Determine the (X, Y) coordinate at the center of the cell enclosing the given text.  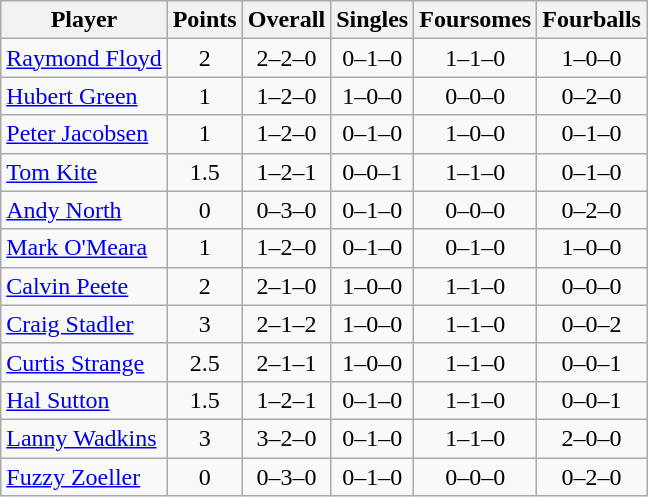
Points (204, 20)
Calvin Peete (84, 286)
Singles (372, 20)
Mark O'Meara (84, 248)
0–0–2 (592, 324)
Craig Stadler (84, 324)
Foursomes (476, 20)
Fourballs (592, 20)
Overall (286, 20)
Fuzzy Zoeller (84, 477)
Hal Sutton (84, 400)
Player (84, 20)
Hubert Green (84, 96)
2–2–0 (286, 58)
Lanny Wadkins (84, 438)
Peter Jacobsen (84, 134)
2–1–2 (286, 324)
2–1–1 (286, 362)
Tom Kite (84, 172)
2–1–0 (286, 286)
Raymond Floyd (84, 58)
Curtis Strange (84, 362)
2.5 (204, 362)
3–2–0 (286, 438)
2–0–0 (592, 438)
Andy North (84, 210)
